Extract the (x, y) coordinate from the center of the cell holding the provided text.  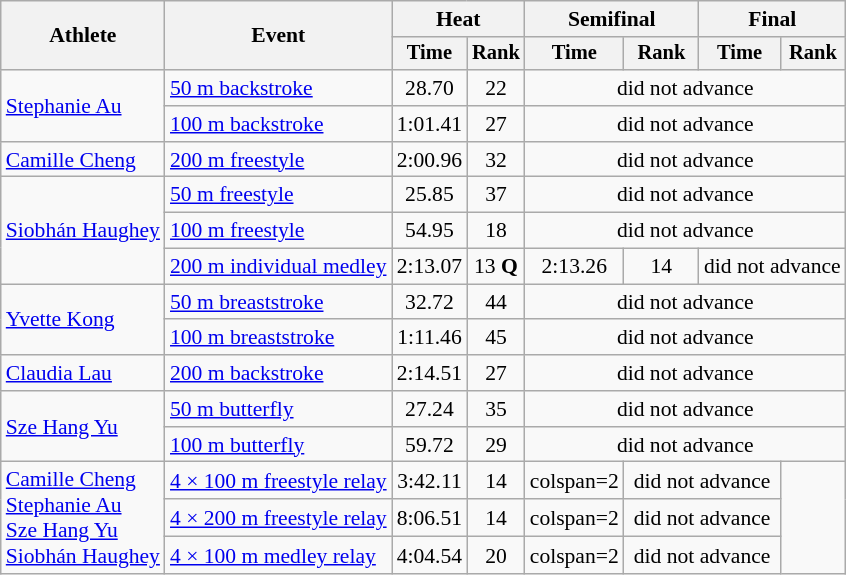
35 (496, 409)
3:42.11 (430, 480)
8:06.51 (430, 518)
44 (496, 302)
Siobhán Haughey (83, 230)
100 m breaststroke (278, 338)
13 Q (496, 267)
Athlete (83, 36)
32.72 (430, 302)
2:13.26 (574, 267)
27.24 (430, 409)
22 (496, 88)
59.72 (430, 445)
20 (496, 556)
50 m breaststroke (278, 302)
4 × 100 m freestyle relay (278, 480)
Sze Hang Yu (83, 426)
50 m freestyle (278, 195)
4 × 200 m freestyle relay (278, 518)
200 m backstroke (278, 373)
Event (278, 36)
Final (772, 19)
Camille Cheng (83, 160)
Camille ChengStephanie AuSze Hang YuSiobhán Haughey (83, 518)
45 (496, 338)
Semifinal (612, 19)
54.95 (430, 231)
4:04.54 (430, 556)
100 m freestyle (278, 231)
18 (496, 231)
100 m backstroke (278, 124)
2:14.51 (430, 373)
Stephanie Au (83, 106)
50 m butterfly (278, 409)
2:13.07 (430, 267)
Claudia Lau (83, 373)
29 (496, 445)
1:11.46 (430, 338)
Heat (458, 19)
200 m freestyle (278, 160)
25.85 (430, 195)
4 × 100 m medley relay (278, 556)
2:00.96 (430, 160)
Yvette Kong (83, 320)
37 (496, 195)
28.70 (430, 88)
32 (496, 160)
1:01.41 (430, 124)
50 m backstroke (278, 88)
100 m butterfly (278, 445)
200 m individual medley (278, 267)
